Return the (x, y) coordinate for the center point of the cell that contains the specified text.  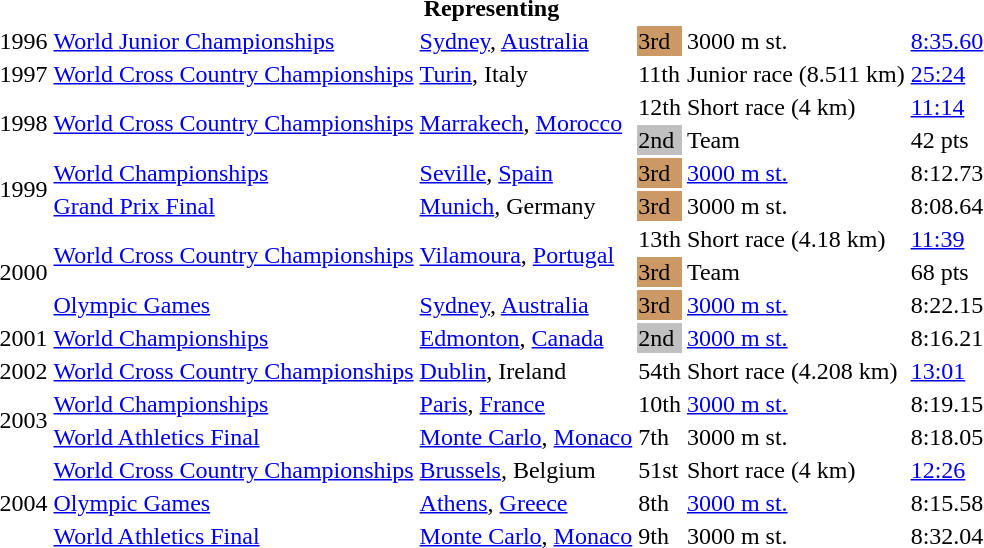
Short race (4.208 km) (796, 371)
8th (660, 503)
Seville, Spain (526, 173)
Dublin, Ireland (526, 371)
13th (660, 239)
Short race (4.18 km) (796, 239)
Paris, France (526, 404)
Edmonton, Canada (526, 338)
Monte Carlo, Monaco (526, 437)
Junior race (8.511 km) (796, 74)
7th (660, 437)
12th (660, 107)
10th (660, 404)
Brussels, Belgium (526, 470)
Marrakech, Morocco (526, 124)
Athens, Greece (526, 503)
11th (660, 74)
Grand Prix Final (234, 206)
Munich, Germany (526, 206)
51st (660, 470)
World Junior Championships (234, 41)
54th (660, 371)
Turin, Italy (526, 74)
World Athletics Final (234, 437)
Vilamoura, Portugal (526, 256)
